Find where the given text appears and provide that cell's center as [X, Y] coordinate. 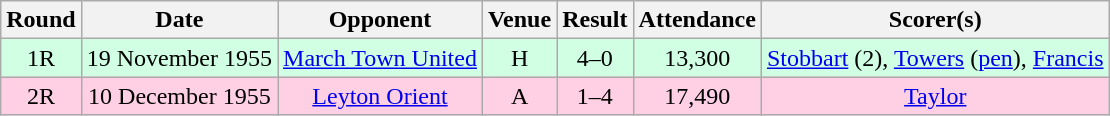
Result [595, 20]
Date [179, 20]
A [519, 96]
Stobbart (2), Towers (pen), Francis [935, 58]
Leyton Orient [380, 96]
H [519, 58]
19 November 1955 [179, 58]
Attendance [697, 20]
Venue [519, 20]
2R [41, 96]
Opponent [380, 20]
17,490 [697, 96]
4–0 [595, 58]
13,300 [697, 58]
Round [41, 20]
1–4 [595, 96]
1R [41, 58]
March Town United [380, 58]
Taylor [935, 96]
10 December 1955 [179, 96]
Scorer(s) [935, 20]
